Return (x, y) of the center of cell containing provided text 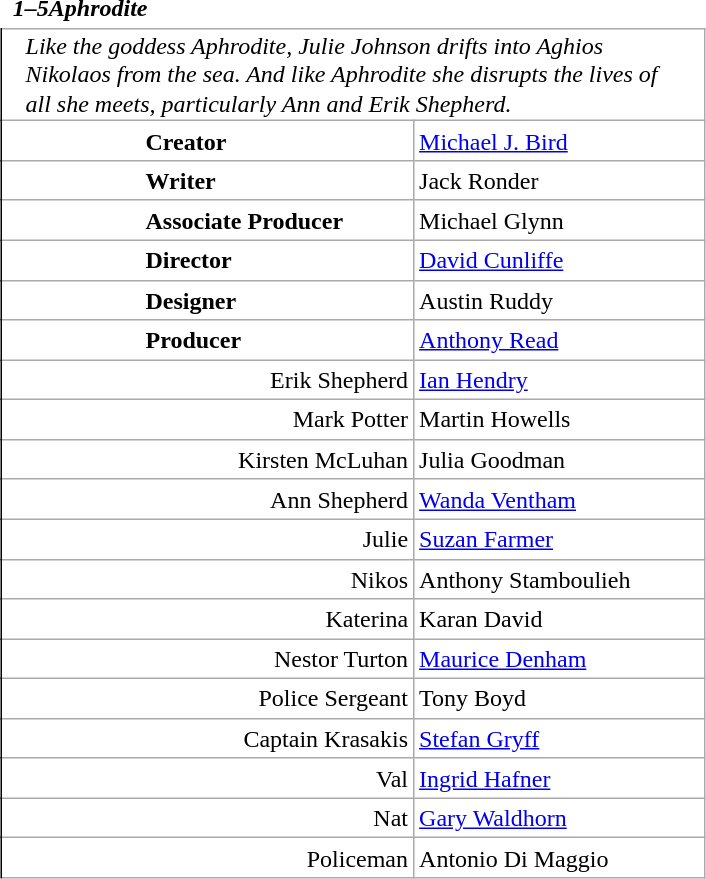
Anthony Read (560, 340)
Police Sergeant (208, 699)
Writer (208, 181)
Kirsten McLuhan (208, 459)
Jack Ronder (560, 181)
Ingrid Hafner (560, 778)
Wanda Ventham (560, 499)
Val (208, 778)
Anthony Stamboulieh (560, 579)
Director (208, 260)
Ann Shepherd (208, 499)
Nikos (208, 579)
Martin Howells (560, 420)
Erik Shepherd (208, 380)
Michael J. Bird (560, 141)
Nestor Turton (208, 659)
Mark Potter (208, 420)
Creator (208, 141)
Julia Goodman (560, 459)
Designer (208, 300)
Nat (208, 818)
Ian Hendry (560, 380)
Associate Producer (208, 220)
Michael Glynn (560, 220)
Karan David (560, 619)
Gary Waldhorn (560, 818)
Captain Krasakis (208, 738)
Producer (208, 340)
Stefan Gryff (560, 738)
Policeman (208, 858)
Austin Ruddy (560, 300)
Katerina (208, 619)
David Cunliffe (560, 260)
Antonio Di Maggio (560, 858)
Tony Boyd (560, 699)
Julie (208, 539)
Suzan Farmer (560, 539)
Maurice Denham (560, 659)
